Scan for the cell matching the given text and deliver its (X, Y) coordinate at center. 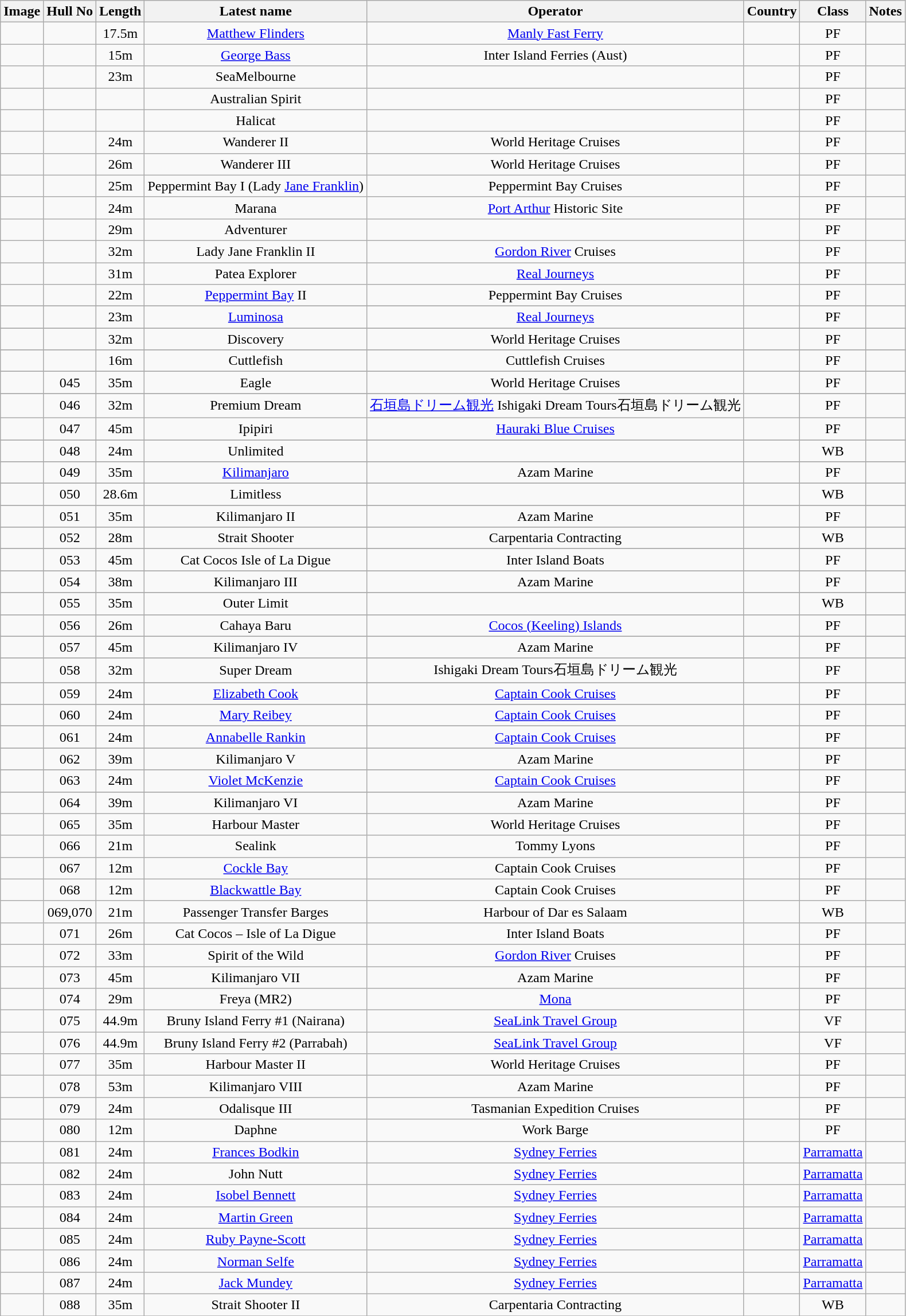
071 (70, 933)
Image (22, 11)
Frances Bodkin (256, 1152)
George Bass (256, 55)
Cuttlefish (256, 361)
Kilimanjaro II (256, 516)
Cocos (Keeling) Islands (556, 625)
Spirit of the Wild (256, 955)
064 (70, 803)
Mary Reibey (256, 715)
087 (70, 1283)
31m (120, 274)
Cockle Bay (256, 868)
068 (70, 890)
Hauraki Blue Cruises (556, 429)
061 (70, 737)
067 (70, 868)
047 (70, 429)
054 (70, 582)
052 (70, 538)
Harbour Master (256, 824)
Wanderer III (256, 164)
Strait Shooter II (256, 1305)
059 (70, 694)
073 (70, 977)
Super Dream (256, 670)
Kilimanjaro IV (256, 647)
082 (70, 1174)
066 (70, 846)
Ishigaki Dream Tours石垣島ドリーム観光 (556, 670)
084 (70, 1217)
Violet McKenzie (256, 781)
Harbour of Dar es Salaam (556, 912)
Freya (MR2) (256, 999)
Strait Shooter (256, 538)
Kilimanjaro VI (256, 803)
057 (70, 647)
053 (70, 560)
088 (70, 1305)
Harbour Master II (256, 1065)
085 (70, 1239)
056 (70, 625)
Unlimited (256, 450)
049 (70, 473)
53m (120, 1087)
Operator (556, 11)
Passenger Transfer Barges (256, 912)
Annabelle Rankin (256, 737)
石垣島ドリーム観光 Ishigaki Dream Tours石垣島ドリーム観光 (556, 406)
Marana (256, 208)
079 (70, 1108)
Kilimanjaro VII (256, 977)
Inter Island Ferries (Aust) (556, 55)
33m (120, 955)
Blackwattle Bay (256, 890)
Elizabeth Cook (256, 694)
16m (120, 361)
051 (70, 516)
Martin Green (256, 1217)
083 (70, 1196)
076 (70, 1043)
Mona (556, 999)
058 (70, 670)
Wanderer II (256, 142)
Luminosa (256, 317)
Ipipiri (256, 429)
Work Barge (556, 1130)
Sealink (256, 846)
Kilimanjaro (256, 473)
055 (70, 604)
17.5m (120, 33)
Halicat (256, 120)
074 (70, 999)
Australian Spirit (256, 99)
Daphne (256, 1130)
075 (70, 1021)
Discovery (256, 339)
Hull No (70, 11)
Lady Jane Franklin II (256, 251)
John Nutt (256, 1174)
062 (70, 759)
Eagle (256, 383)
Kilimanjaro III (256, 582)
077 (70, 1065)
080 (70, 1130)
Class (833, 11)
28m (120, 538)
Tommy Lyons (556, 846)
060 (70, 715)
Port Arthur Historic Site (556, 208)
063 (70, 781)
086 (70, 1261)
069,070 (70, 912)
Matthew Flinders (256, 33)
Length (120, 11)
28.6m (120, 495)
072 (70, 955)
22m (120, 295)
Bruny Island Ferry #2 (Parrabah) (256, 1043)
Kilimanjaro VIII (256, 1087)
078 (70, 1087)
Ruby Payne-Scott (256, 1239)
Premium Dream (256, 406)
SeaMelbourne (256, 77)
Cat Cocos Isle of La Digue (256, 560)
Odalisque III (256, 1108)
38m (120, 582)
Latest name (256, 11)
Jack Mundey (256, 1283)
Limitless (256, 495)
Cuttlefish Cruises (556, 361)
Notes (885, 11)
Tasmanian Expedition Cruises (556, 1108)
Isobel Bennett (256, 1196)
Outer Limit (256, 604)
Country (772, 11)
065 (70, 824)
Peppermint Bay I (Lady Jane Franklin) (256, 186)
081 (70, 1152)
048 (70, 450)
046 (70, 406)
Bruny Island Ferry #1 (Nairana) (256, 1021)
Cat Cocos – Isle of La Digue (256, 933)
15m (120, 55)
25m (120, 186)
Kilimanjaro V (256, 759)
Patea Explorer (256, 274)
045 (70, 383)
Adventurer (256, 229)
Norman Selfe (256, 1261)
050 (70, 495)
Peppermint Bay II (256, 295)
Cahaya Baru (256, 625)
Manly Fast Ferry (556, 33)
